Provide the [X, Y] coordinate of the cell's center where the given text is located.  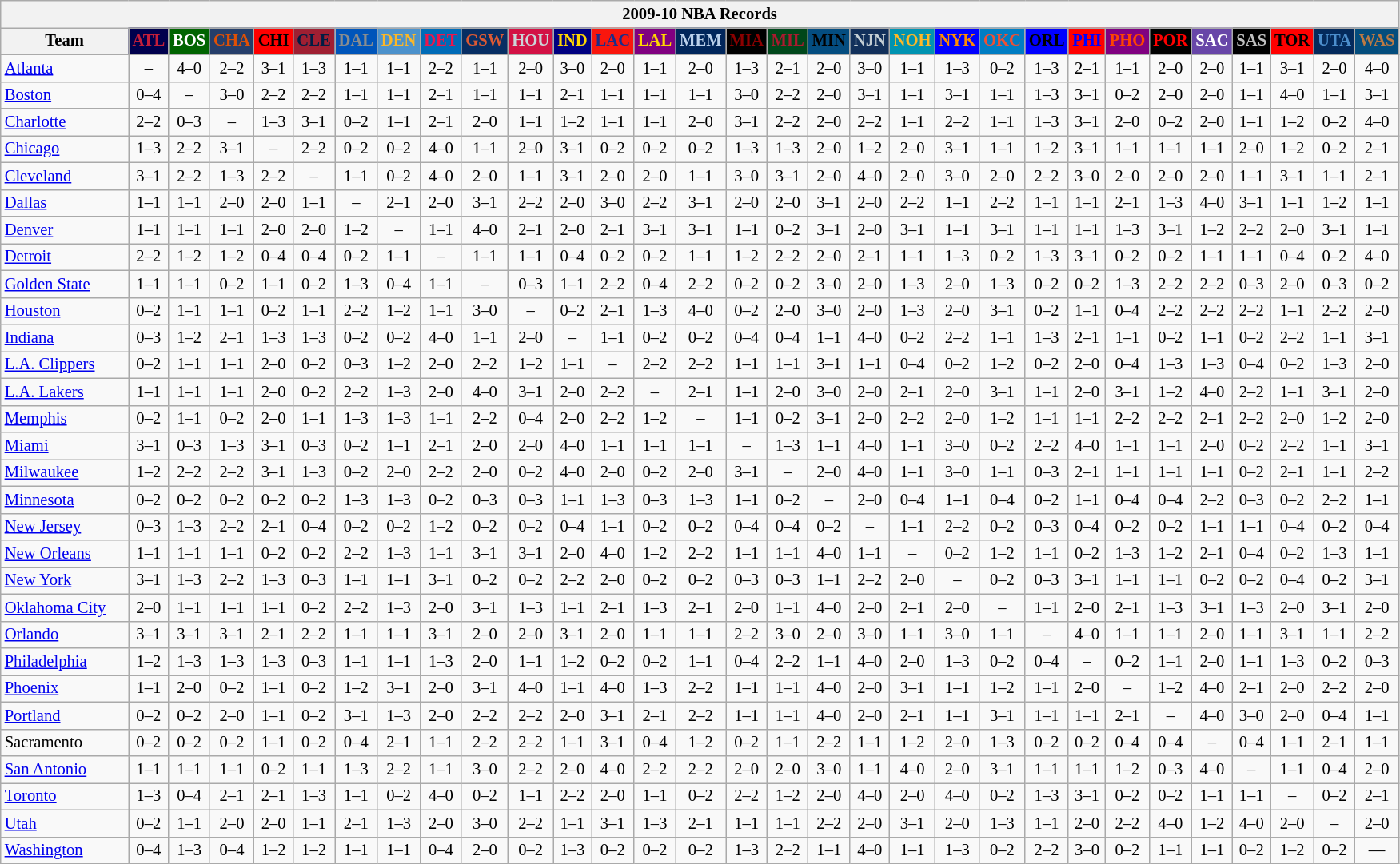
Sacramento [65, 743]
DEN [398, 41]
WAS [1377, 41]
UTA [1334, 41]
Atlanta [65, 68]
HOU [531, 41]
DET [441, 41]
Miami [65, 445]
ORL [1047, 41]
Memphis [65, 419]
— [1377, 850]
Phoenix [65, 688]
NOH [913, 41]
NJN [870, 41]
CLE [313, 41]
New Jersey [65, 527]
L.A. Lakers [65, 392]
LAL [655, 41]
Milwaukee [65, 472]
Toronto [65, 796]
Philadelphia [65, 661]
Washington [65, 850]
DAL [357, 41]
Chicago [65, 149]
Utah [65, 823]
POR [1171, 41]
Team [65, 41]
MIN [829, 41]
Houston [65, 311]
Orlando [65, 635]
Dallas [65, 203]
MIA [747, 41]
GSW [485, 41]
CHA [232, 41]
Oklahoma City [65, 607]
LAC [612, 41]
San Antonio [65, 770]
Denver [65, 229]
ATL [149, 41]
Golden State [65, 284]
Boston [65, 95]
Portland [65, 715]
SAS [1251, 41]
New Orleans [65, 554]
IND [572, 41]
NYK [957, 41]
TOR [1292, 41]
L.A. Clippers [65, 364]
Detroit [65, 257]
Minnesota [65, 500]
MEM [700, 41]
CHI [273, 41]
Charlotte [65, 122]
MIL [788, 41]
BOS [189, 41]
Indiana [65, 338]
PHO [1127, 41]
OKC [1003, 41]
SAC [1212, 41]
2009-10 NBA Records [700, 14]
New York [65, 580]
Cleveland [65, 176]
PHI [1087, 41]
